Return (X, Y) of the center of cell containing provided text 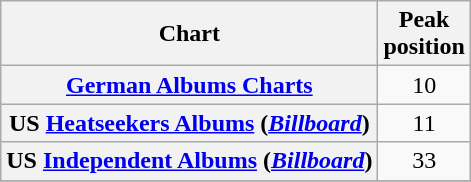
German Albums Charts (190, 85)
Chart (190, 34)
US Heatseekers Albums (Billboard) (190, 123)
10 (424, 85)
33 (424, 161)
Peakposition (424, 34)
US Independent Albums (Billboard) (190, 161)
11 (424, 123)
